Return (x, y) of the center of cell containing provided text 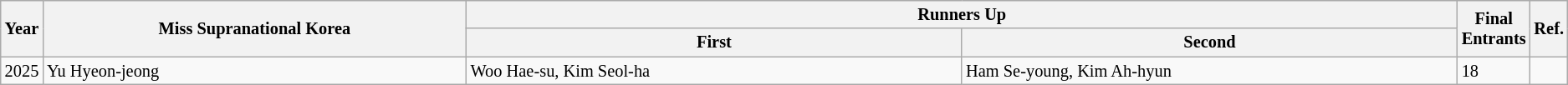
Year (22, 28)
Yu Hyeon-jeong (254, 71)
Runners Up (962, 14)
2025 (22, 71)
First (714, 42)
Ham Se-young, Kim Ah-hyun (1209, 71)
Woo Hae-su, Kim Seol-ha (714, 71)
Miss Supranational Korea (254, 28)
Ref. (1549, 28)
Final Entrants (1494, 28)
18 (1494, 71)
Second (1209, 42)
